Capture the cell that displays the provided text and extract its [x, y] central coordinate. 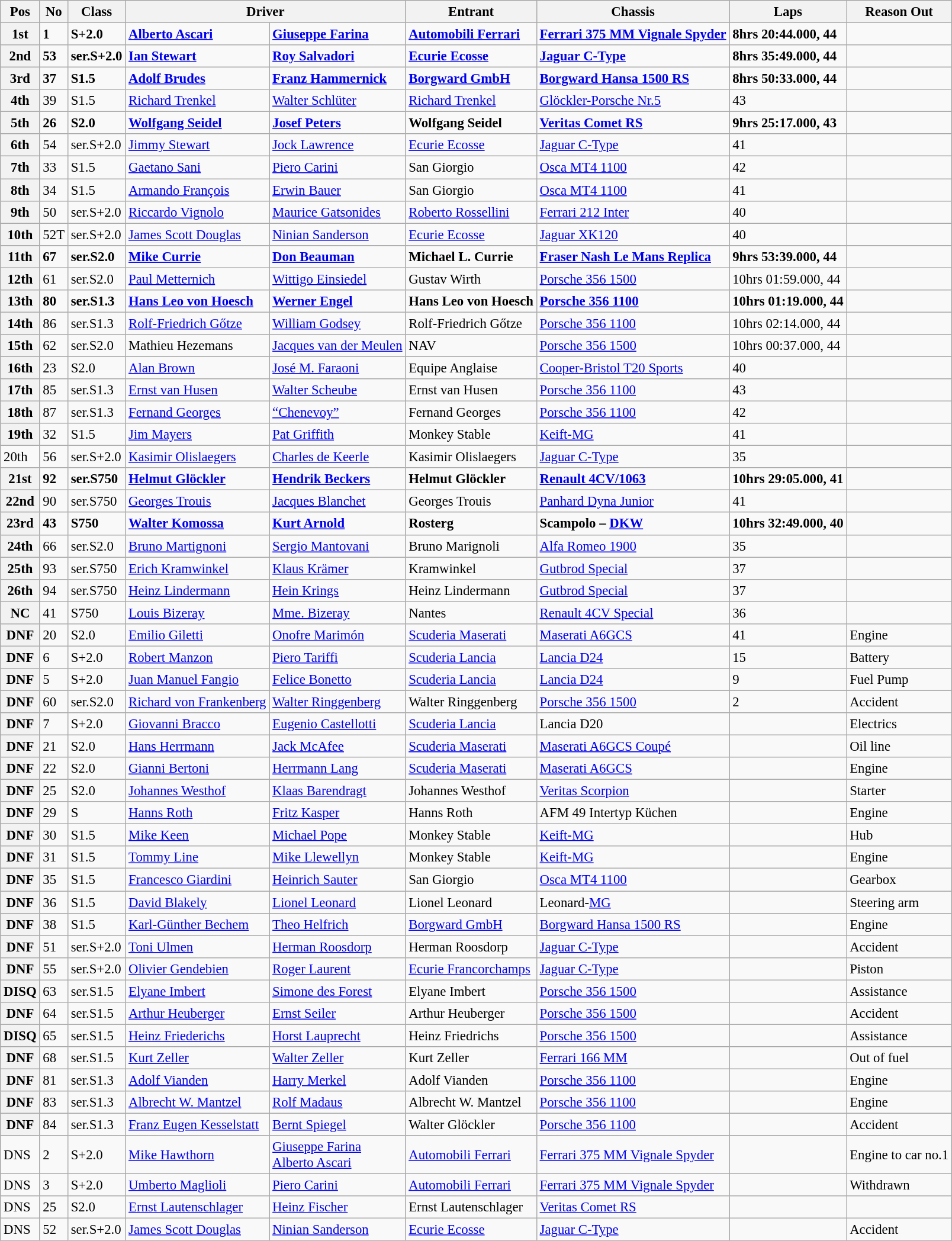
8th [20, 190]
38 [53, 924]
8hrs 35:49.000, 44 [788, 56]
Maserati A6GCS Coupé [633, 747]
Horst Lauprecht [337, 1036]
Laps [788, 12]
Ecurie Francorchamps [471, 969]
Mike Keen [198, 835]
Heinrich Sauter [337, 880]
20th [20, 457]
8hrs 50:33.000, 44 [788, 79]
14th [20, 323]
S [96, 813]
Steering arm [899, 902]
1 [53, 34]
Cooper-Bristol T20 Sports [633, 368]
Giovanni Bracco [198, 724]
Paul Metternich [198, 279]
22 [53, 769]
81 [53, 1080]
64 [53, 1014]
Juan Manuel Fangio [198, 680]
NAV [471, 346]
16th [20, 368]
93 [53, 568]
3rd [20, 79]
54 [53, 145]
21 [53, 747]
Leonard-MG [633, 902]
90 [53, 501]
Rosterg [471, 524]
Adolf Brudes [198, 79]
Josef Peters [337, 123]
21st [20, 479]
Franz Hammernick [337, 79]
Klaus Krämer [337, 568]
Bruno Martignoni [198, 546]
Mike Hawthorn [198, 1155]
Gustav Wirth [471, 279]
Jack McAfee [337, 747]
Starter [899, 791]
Mike Currie [198, 256]
Scampolo – DKW [633, 524]
Jimmy Stewart [198, 145]
10hrs 01:19.000, 44 [788, 301]
Fraser Nash Le Mans Replica [633, 256]
Wittigo Einsiedel [337, 279]
Jim Mayers [198, 435]
15th [20, 346]
Jock Lawrence [337, 145]
29 [53, 813]
“Chenevoy” [337, 413]
23rd [20, 524]
85 [53, 390]
20 [53, 635]
9th [20, 212]
18th [20, 413]
NC [20, 613]
25th [20, 568]
Alan Brown [198, 368]
Panhard Dyna Junior [633, 501]
Francesco Giardini [198, 880]
Reason Out [899, 12]
Mathieu Hezemans [198, 346]
Hans Herrmann [198, 747]
Fuel Pump [899, 680]
Ferrari 212 Inter [633, 212]
5 [53, 680]
26th [20, 590]
Don Beauman [337, 256]
50 [53, 212]
Armando François [198, 190]
Class [96, 12]
Hendrik Beckers [337, 479]
Battery [899, 657]
9hrs 53:39.000, 44 [788, 256]
84 [53, 1125]
86 [53, 323]
Out of fuel [899, 1058]
No [53, 12]
Gianni Bertoni [198, 769]
10hrs 29:05.000, 41 [788, 479]
66 [53, 546]
7 [53, 724]
9hrs 25:17.000, 43 [788, 123]
Herrmann Lang [337, 769]
68 [53, 1058]
10hrs 32:49.000, 40 [788, 524]
24th [20, 546]
Oil line [899, 747]
Ferrari 166 MM [633, 1058]
Renault 4CV Special [633, 613]
Charles de Keerle [337, 457]
Mme. Bizeray [337, 613]
Jaguar XK120 [633, 234]
Gaetano Sani [198, 168]
30 [53, 835]
Walter Scheube [337, 390]
26 [53, 123]
Driver [265, 12]
José M. Faraoni [337, 368]
31 [53, 858]
8hrs 20:44.000, 44 [788, 34]
Heinz Fischer [337, 1207]
Chassis [633, 12]
William Godsey [337, 323]
Erich Kramwinkel [198, 568]
Rolf Madaus [337, 1102]
2nd [20, 56]
1st [20, 34]
Harry Merkel [337, 1080]
Walter Zeller [337, 1058]
Heinz Friederichs [198, 1036]
61 [53, 279]
52 [53, 1230]
Bernt Spiegel [337, 1125]
Kramwinkel [471, 568]
Jacques Blanchet [337, 501]
4th [20, 101]
Tommy Line [198, 858]
10hrs 01:59.000, 44 [788, 279]
Erwin Bauer [337, 190]
Emilio Giletti [198, 635]
11th [20, 256]
Nantes [471, 613]
Maurice Gatsonides [337, 212]
87 [53, 413]
Walter Glöckler [471, 1125]
Mike Llewellyn [337, 858]
Equipe Anglaise [471, 368]
Kurt Arnold [337, 524]
Roberto Rossellini [471, 212]
Bruno Marignoli [471, 546]
55 [53, 969]
80 [53, 301]
83 [53, 1102]
Werner Engel [337, 301]
5th [20, 123]
Piston [899, 969]
Alfa Romeo 1900 [633, 546]
Gearbox [899, 880]
6th [20, 145]
Roy Salvadori [337, 56]
63 [53, 991]
6 [53, 657]
Simone des Forest [337, 991]
Richard von Frankenberg [198, 702]
12th [20, 279]
Lancia D20 [633, 724]
Renault 4CV/1063 [633, 479]
33 [53, 168]
Robert Manzon [198, 657]
22nd [20, 501]
Onofre Marimón [337, 635]
62 [53, 346]
56 [53, 457]
60 [53, 702]
Glöckler-Porsche Nr.5 [633, 101]
67 [53, 256]
Karl-Günther Bechem [198, 924]
51 [53, 947]
23 [53, 368]
Piero Tariffi [337, 657]
Klaas Barendragt [337, 791]
David Blakely [198, 902]
9 [788, 680]
10hrs 02:14.000, 44 [788, 323]
Theo Helfrich [337, 924]
Walter Schlüter [337, 101]
Entrant [471, 12]
10th [20, 234]
Pos [20, 12]
Walter Komossa [198, 524]
Olivier Gendebien [198, 969]
Veritas Scorpion [633, 791]
13th [20, 301]
3 [53, 1185]
Electrics [899, 724]
92 [53, 479]
Franz Eugen Kesselstatt [198, 1125]
AFM 49 Intertyp Küchen [633, 813]
Michael Pope [337, 835]
Engine to car no.1 [899, 1155]
Giuseppe Farina [337, 34]
94 [53, 590]
17th [20, 390]
Michael L. Currie [471, 256]
Fritz Kasper [337, 813]
52T [53, 234]
39 [53, 101]
Ernst Seiler [337, 1014]
53 [53, 56]
Eugenio Castellotti [337, 724]
Louis Bizeray [198, 613]
Giuseppe Farina Alberto Ascari [337, 1155]
10hrs 00:37.000, 44 [788, 346]
Alberto Ascari [198, 34]
7th [20, 168]
32 [53, 435]
Umberto Maglioli [198, 1185]
Heinz Friedrichs [471, 1036]
Jacques van der Meulen [337, 346]
65 [53, 1036]
15 [788, 657]
Roger Laurent [337, 969]
Toni Ulmen [198, 947]
34 [53, 190]
Hub [899, 835]
Sergio Mantovani [337, 546]
Pat Griffith [337, 435]
Withdrawn [899, 1185]
Ian Stewart [198, 56]
Felice Bonetto [337, 680]
19th [20, 435]
Riccardo Vignolo [198, 212]
Hein Krings [337, 590]
